Determine the (X, Y) coordinate at the center of the cell enclosing the given text.  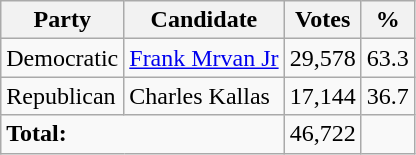
Republican (62, 96)
Party (62, 20)
36.7 (388, 96)
Charles Kallas (204, 96)
Votes (322, 20)
Frank Mrvan Jr (204, 58)
Democratic (62, 58)
Total: (142, 134)
17,144 (322, 96)
63.3 (388, 58)
Candidate (204, 20)
46,722 (322, 134)
29,578 (322, 58)
% (388, 20)
